Return the (x, y) coordinate for the center point of the cell that contains the specified text.  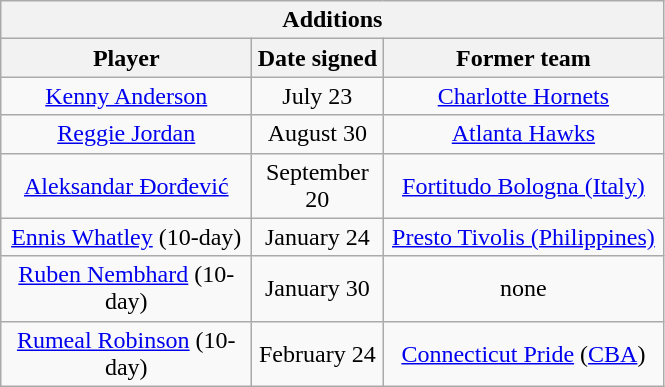
Kenny Anderson (126, 96)
Aleksandar Đorđević (126, 186)
January 24 (318, 237)
Player (126, 58)
Reggie Jordan (126, 134)
none (524, 288)
August 30 (318, 134)
Atlanta Hawks (524, 134)
Ennis Whatley (10-day) (126, 237)
Presto Tivolis (Philippines) (524, 237)
July 23 (318, 96)
Additions (332, 20)
January 30 (318, 288)
Connecticut Pride (CBA) (524, 354)
Charlotte Hornets (524, 96)
Fortitudo Bologna (Italy) (524, 186)
September 20 (318, 186)
Ruben Nembhard (10-day) (126, 288)
Former team (524, 58)
Date signed (318, 58)
February 24 (318, 354)
Rumeal Robinson (10-day) (126, 354)
